Find where the given text appears and provide that cell's center as (X, Y) coordinate. 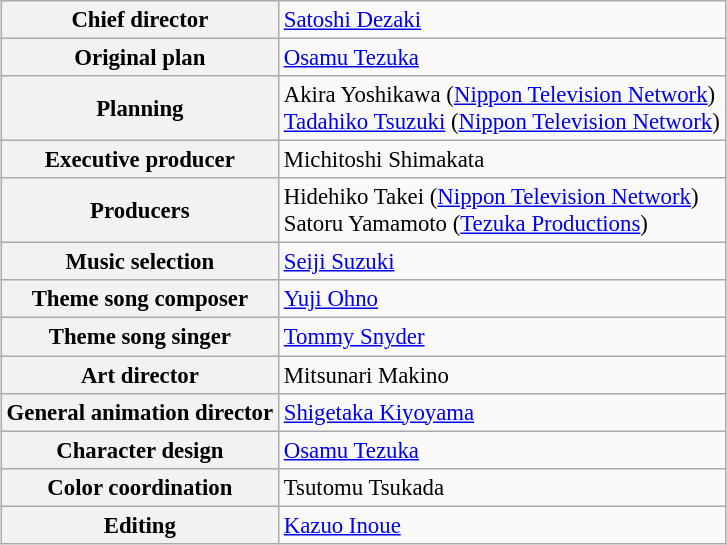
Kazuo Inoue (502, 525)
Producers (140, 210)
Shigetaka Kiyoyama (502, 412)
Theme song composer (140, 299)
Michitoshi Shimakata (502, 160)
Yuji Ohno (502, 299)
Tsutomu Tsukada (502, 487)
Color coordination (140, 487)
Executive producer (140, 160)
Hidehiko Takei (Nippon Television Network)Satoru Yamamoto (Tezuka Productions) (502, 210)
Editing (140, 525)
Tommy Snyder (502, 337)
Satoshi Dezaki (502, 20)
Seiji Suzuki (502, 262)
Mitsunari Makino (502, 375)
Akira Yoshikawa (Nippon Television Network)Tadahiko Tsuzuki (Nippon Television Network) (502, 108)
Chief director (140, 20)
Character design (140, 450)
Theme song singer (140, 337)
Original plan (140, 58)
General animation director (140, 412)
Music selection (140, 262)
Planning (140, 108)
Art director (140, 375)
